Pinpoint the cell where the given text exists, returning its [X, Y] midpoint coordinate. 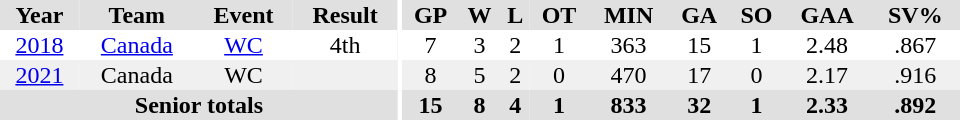
MIN [628, 15]
SO [756, 15]
17 [699, 75]
5 [480, 75]
.867 [916, 45]
2021 [40, 75]
2.17 [826, 75]
2018 [40, 45]
Year [40, 15]
L [514, 15]
833 [628, 105]
4 [514, 105]
Team [137, 15]
32 [699, 105]
2.33 [826, 105]
470 [628, 75]
Senior totals [199, 105]
4th [345, 45]
2.48 [826, 45]
Event [244, 15]
.892 [916, 105]
7 [431, 45]
3 [480, 45]
GAA [826, 15]
.916 [916, 75]
GA [699, 15]
OT [559, 15]
SV% [916, 15]
Result [345, 15]
W [480, 15]
GP [431, 15]
363 [628, 45]
